Locate the cell with the specified text and output its [x, y] center coordinate. 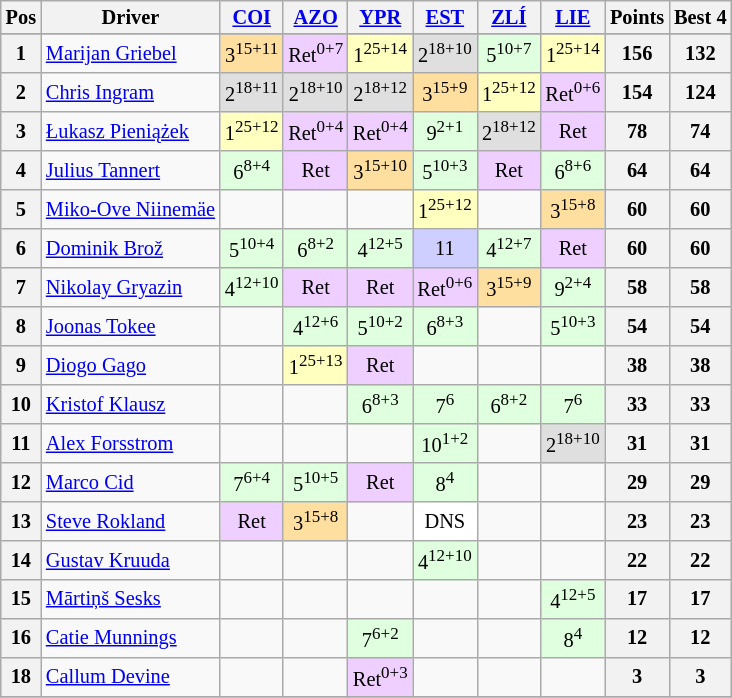
Miko-Ove Niinemäe [130, 210]
76+2 [380, 638]
68+4 [252, 170]
Gustav Kruuda [130, 560]
10 [21, 404]
124 [700, 92]
315+10 [380, 170]
Mārtiņš Sesks [130, 598]
Kristof Klausz [130, 404]
Nikolay Gryazin [130, 288]
510+5 [316, 482]
1 [21, 54]
EST [446, 17]
ZLÍ [508, 17]
9 [21, 366]
Ret0+3 [380, 676]
COI [252, 17]
Steve Rokland [130, 520]
Dominik Brož [130, 248]
156 [637, 54]
4 [21, 170]
510+2 [380, 326]
154 [637, 92]
76+4 [252, 482]
Catie Munnings [130, 638]
6 [21, 248]
Łukasz Pieniążek [130, 132]
Julius Tannert [130, 170]
Marijan Griebel [130, 54]
YPR [380, 17]
18 [21, 676]
Alex Forsstrom [130, 444]
16 [21, 638]
315+11 [252, 54]
Diogo Gago [130, 366]
Points [637, 17]
125+13 [316, 366]
2 [21, 92]
218+11 [252, 92]
Driver [130, 17]
68+6 [574, 170]
510+4 [252, 248]
13 [21, 520]
7 [21, 288]
92+1 [446, 132]
92+4 [574, 288]
Chris Ingram [130, 92]
Callum Devine [130, 676]
5 [21, 210]
DNS [446, 520]
101+2 [446, 444]
Joonas Tokee [130, 326]
Pos [21, 17]
Ret0+7 [316, 54]
14 [21, 560]
132 [700, 54]
Best 4 [700, 17]
AZO [316, 17]
412+7 [508, 248]
8 [21, 326]
78 [637, 132]
510+7 [508, 54]
74 [700, 132]
LIE [574, 17]
15 [21, 598]
412+6 [316, 326]
Marco Cid [130, 482]
